Capture the cell that displays the provided text and extract its (x, y) central coordinate. 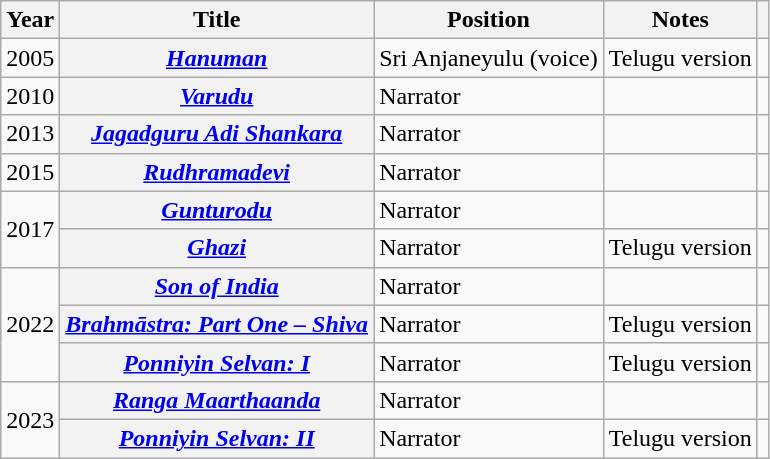
2022 (30, 324)
Hanuman (217, 58)
Jagadguru Adi Shankara (217, 134)
Notes (680, 20)
Ghazi (217, 248)
2017 (30, 229)
Ponniyin Selvan: II (217, 438)
2023 (30, 419)
Year (30, 20)
Gunturodu (217, 210)
Rudhramadevi (217, 172)
Son of India (217, 286)
Ponniyin Selvan: I (217, 362)
Title (217, 20)
Brahmāstra: Part One – Shiva (217, 324)
2005 (30, 58)
Ranga Maarthaanda (217, 400)
2013 (30, 134)
2015 (30, 172)
2010 (30, 96)
Varudu (217, 96)
Position (489, 20)
Sri Anjaneyulu (voice) (489, 58)
